Capture the cell that displays the provided text and extract its [x, y] central coordinate. 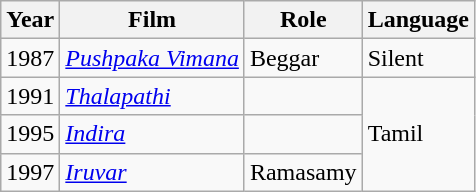
1995 [30, 134]
Film [152, 20]
Silent [418, 58]
Beggar [303, 58]
Indira [152, 134]
Language [418, 20]
Thalapathi [152, 96]
1987 [30, 58]
Ramasamy [303, 172]
1997 [30, 172]
Role [303, 20]
1991 [30, 96]
Pushpaka Vimana [152, 58]
Year [30, 20]
Iruvar [152, 172]
Tamil [418, 134]
